Locate the cell with the specified text and output its (X, Y) center coordinate. 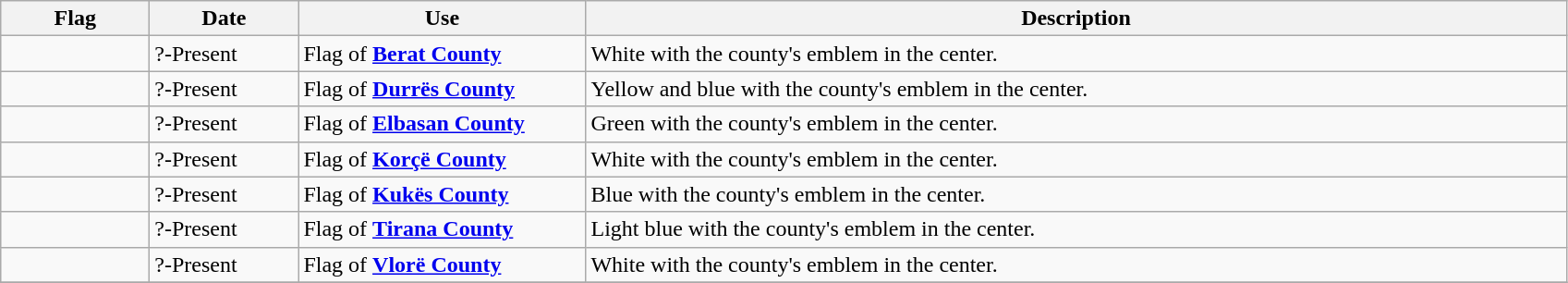
Flag of Tirana County (442, 229)
Flag of Kukës County (442, 194)
Flag of Vlorë County (442, 265)
Flag of Elbasan County (442, 124)
Yellow and blue with the county's emblem in the center. (1076, 89)
Date (224, 18)
Use (442, 18)
Flag of Berat County (442, 54)
Light blue with the county's emblem in the center. (1076, 229)
Blue with the county's emblem in the center. (1076, 194)
Flag (76, 18)
Flag of Durrës County (442, 89)
Green with the county's emblem in the center. (1076, 124)
Flag of Korçë County (442, 159)
Description (1076, 18)
